Detect which cell encompasses the target text, then output its (X, Y) center coordinate. 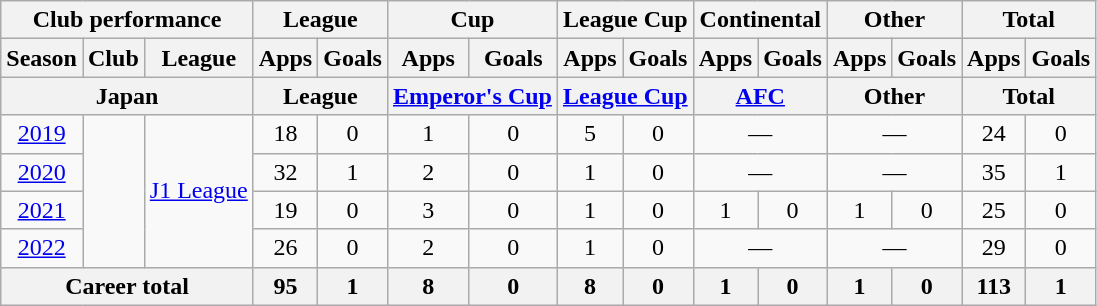
Season (42, 58)
24 (994, 134)
2021 (42, 210)
32 (285, 172)
29 (994, 248)
25 (994, 210)
Club (113, 58)
Cup (472, 20)
AFC (760, 96)
Emperor's Cup (472, 96)
Japan (128, 96)
2019 (42, 134)
2022 (42, 248)
95 (285, 286)
35 (994, 172)
Continental (760, 20)
19 (285, 210)
3 (428, 210)
Career total (128, 286)
Club performance (128, 20)
5 (590, 134)
J1 League (198, 191)
2020 (42, 172)
113 (994, 286)
18 (285, 134)
26 (285, 248)
